Search for the cell housing the specified text and yield its [x, y] center coordinate. 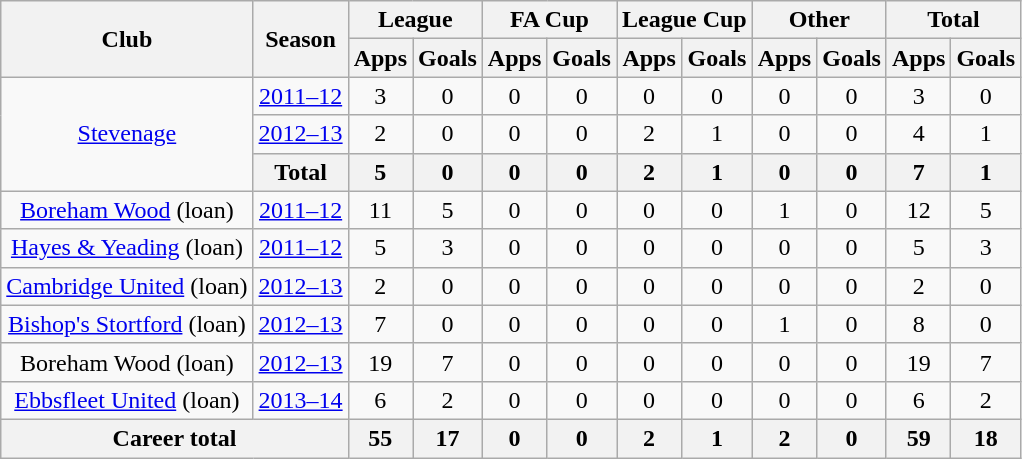
12 [918, 210]
FA Cup [549, 20]
17 [448, 438]
Stevenage [127, 134]
Cambridge United (loan) [127, 286]
Bishop's Stortford (loan) [127, 324]
League Cup [684, 20]
11 [380, 210]
59 [918, 438]
Career total [174, 438]
Club [127, 39]
Hayes & Yeading (loan) [127, 248]
55 [380, 438]
18 [986, 438]
League [415, 20]
Ebbsfleet United (loan) [127, 400]
4 [918, 134]
Other [819, 20]
2013–14 [300, 400]
8 [918, 324]
Season [300, 39]
